Return (X, Y) of the center of cell containing provided text 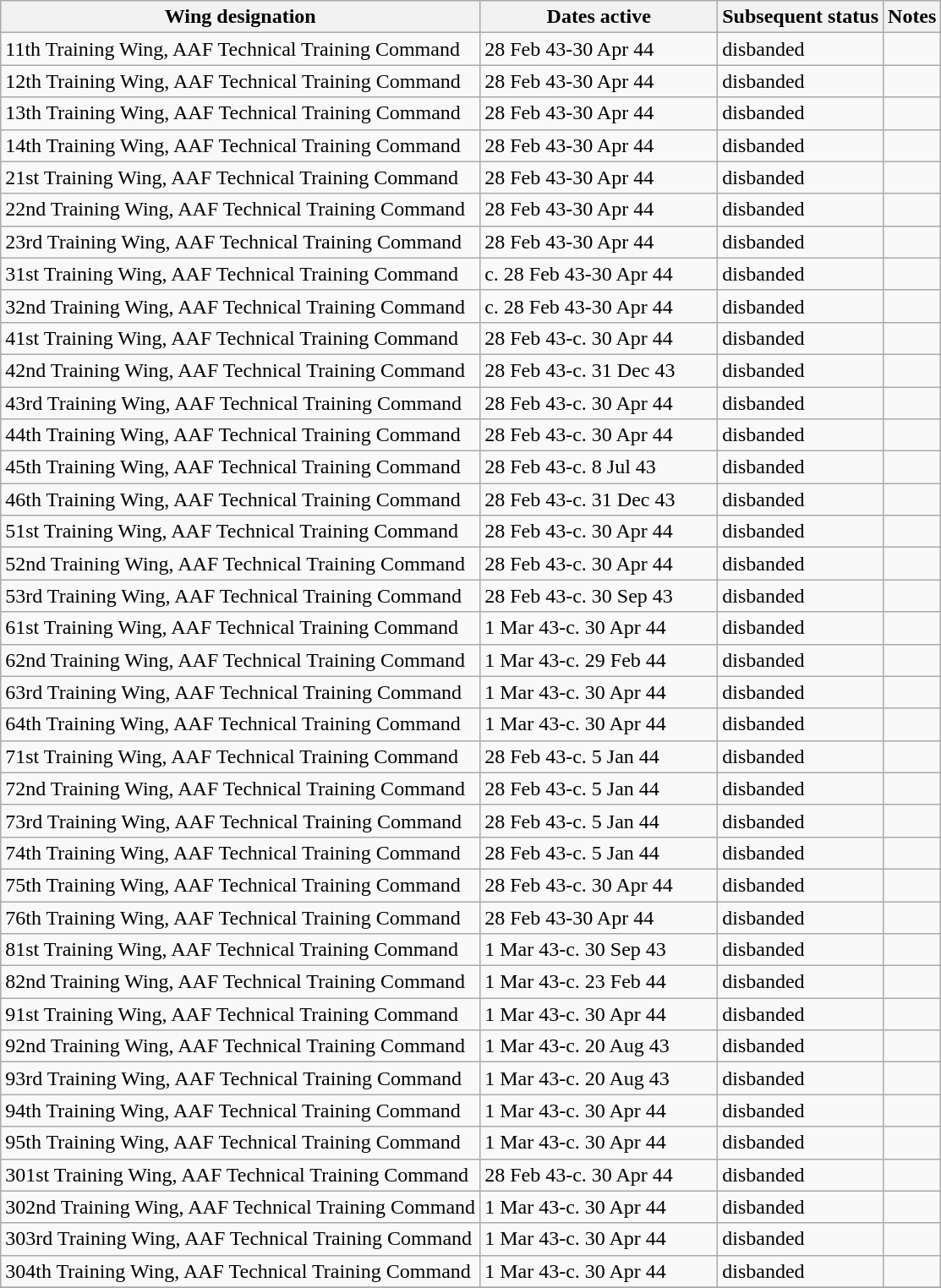
Dates active (599, 17)
91st Training Wing, AAF Technical Training Command (240, 1014)
13th Training Wing, AAF Technical Training Command (240, 113)
304th Training Wing, AAF Technical Training Command (240, 1271)
51st Training Wing, AAF Technical Training Command (240, 532)
76th Training Wing, AAF Technical Training Command (240, 917)
53rd Training Wing, AAF Technical Training Command (240, 596)
14th Training Wing, AAF Technical Training Command (240, 145)
63rd Training Wing, AAF Technical Training Command (240, 692)
32nd Training Wing, AAF Technical Training Command (240, 306)
Notes (912, 17)
44th Training Wing, AAF Technical Training Command (240, 435)
92nd Training Wing, AAF Technical Training Command (240, 1046)
93rd Training Wing, AAF Technical Training Command (240, 1078)
64th Training Wing, AAF Technical Training Command (240, 724)
42nd Training Wing, AAF Technical Training Command (240, 370)
1 Mar 43-c. 29 Feb 44 (599, 660)
71st Training Wing, AAF Technical Training Command (240, 756)
23rd Training Wing, AAF Technical Training Command (240, 242)
81st Training Wing, AAF Technical Training Command (240, 950)
46th Training Wing, AAF Technical Training Command (240, 499)
31st Training Wing, AAF Technical Training Command (240, 274)
74th Training Wing, AAF Technical Training Command (240, 853)
62nd Training Wing, AAF Technical Training Command (240, 660)
28 Feb 43-c. 8 Jul 43 (599, 467)
52nd Training Wing, AAF Technical Training Command (240, 564)
72nd Training Wing, AAF Technical Training Command (240, 789)
45th Training Wing, AAF Technical Training Command (240, 467)
82nd Training Wing, AAF Technical Training Command (240, 982)
95th Training Wing, AAF Technical Training Command (240, 1143)
1 Mar 43-c. 23 Feb 44 (599, 982)
303rd Training Wing, AAF Technical Training Command (240, 1239)
75th Training Wing, AAF Technical Training Command (240, 885)
94th Training Wing, AAF Technical Training Command (240, 1111)
21st Training Wing, AAF Technical Training Command (240, 177)
Wing designation (240, 17)
301st Training Wing, AAF Technical Training Command (240, 1175)
41st Training Wing, AAF Technical Training Command (240, 338)
61st Training Wing, AAF Technical Training Command (240, 628)
1 Mar 43-c. 30 Sep 43 (599, 950)
43rd Training Wing, AAF Technical Training Command (240, 403)
73rd Training Wing, AAF Technical Training Command (240, 821)
11th Training Wing, AAF Technical Training Command (240, 49)
22nd Training Wing, AAF Technical Training Command (240, 210)
12th Training Wing, AAF Technical Training Command (240, 81)
28 Feb 43-c. 30 Sep 43 (599, 596)
Subsequent status (801, 17)
302nd Training Wing, AAF Technical Training Command (240, 1207)
